Return the (x, y) coordinate for the center point of the cell that contains the specified text.  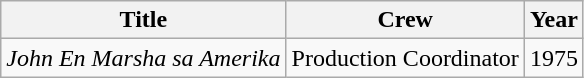
1975 (554, 58)
Title (144, 20)
John En Marsha sa Amerika (144, 58)
Production Coordinator (405, 58)
Crew (405, 20)
Year (554, 20)
